From the cell containing the given text, extract its center point as [X, Y] coordinate. 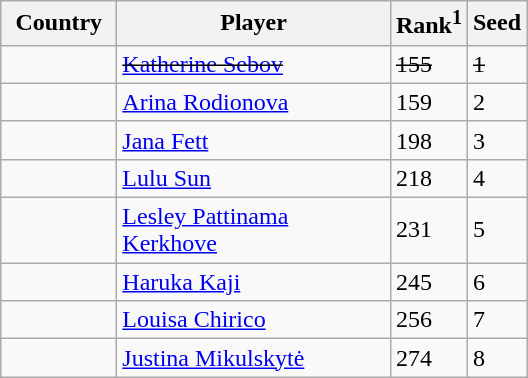
Lulu Sun [254, 178]
Katherine Sebov [254, 64]
218 [428, 178]
7 [496, 320]
Player [254, 24]
4 [496, 178]
Rank1 [428, 24]
Arina Rodionova [254, 102]
6 [496, 282]
2 [496, 102]
8 [496, 358]
Justina Mikulskytė [254, 358]
1 [496, 64]
Jana Fett [254, 140]
245 [428, 282]
256 [428, 320]
198 [428, 140]
5 [496, 230]
274 [428, 358]
159 [428, 102]
Louisa Chirico [254, 320]
3 [496, 140]
155 [428, 64]
231 [428, 230]
Country [59, 24]
Haruka Kaji [254, 282]
Seed [496, 24]
Lesley Pattinama Kerkhove [254, 230]
